Detect which cell encompasses the target text, then output its (x, y) center coordinate. 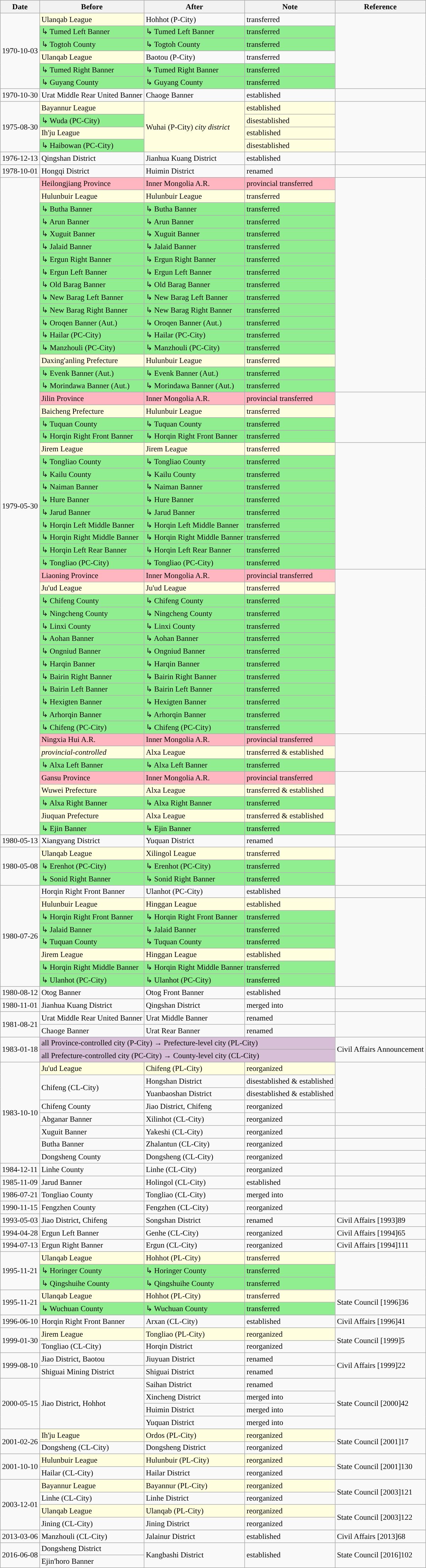
State Council [1999]5 (380, 1341)
Ordos (PL-City) (195, 1435)
Hohhot (P-City) (195, 20)
Holingol (CL-City) (195, 1182)
1981-08-21 (20, 1024)
Wuhai (P-City) city district (195, 127)
Civil Affairs [1994]111 (380, 1245)
Chifeng (PL-City) (195, 1069)
Zhalantun (CL-City) (195, 1144)
Jarud Banner (92, 1182)
Xilinhot (CL-City) (195, 1119)
1999-01-30 (20, 1341)
1979-05-30 (20, 506)
2001-10-10 (20, 1467)
Jalainur District (195, 1536)
State Council [2001]130 (380, 1467)
Xilingol League (195, 854)
Civil Affairs Announcement (380, 1050)
1996-06-10 (20, 1321)
Ergun Left Banner (92, 1233)
Ningxia Hui A.R. (92, 740)
1976-12-13 (20, 159)
2003-12-01 (20, 1504)
↳ Haibowan (PC-City) (92, 146)
1994-07-13 (20, 1245)
1993-05-03 (20, 1220)
State Council [2003]122 (380, 1517)
1985-11-09 (20, 1182)
Before (92, 7)
Reference (380, 7)
Otog Front Banner (195, 993)
Baotou (P-City) (195, 57)
1999-08-10 (20, 1365)
Xuguit Banner (92, 1132)
Heilongjiang Province (92, 184)
Ulanqab (PL-City) (195, 1511)
After (195, 7)
Shiguai Mining District (92, 1372)
Hailar (CL-City) (92, 1473)
Jiuyuan District (195, 1359)
1980-05-13 (20, 841)
1980-11-01 (20, 1006)
Chifeng (CL-City) (92, 1087)
1970-10-03 (20, 51)
Dongsheng County (92, 1157)
Xincheng District (195, 1397)
Gansu Province (92, 778)
Tongliao (PL-City) (195, 1334)
1975-08-30 (20, 127)
Genhe (CL-City) (195, 1233)
2001-02-26 (20, 1441)
Date (20, 7)
Jining District (195, 1524)
Civil Affairs [1994]65 (380, 1233)
Bayannur (PL-City) (195, 1486)
Civil Affairs [1999]22 (380, 1365)
Urat Rear Banner (195, 1031)
1980-05-08 (20, 866)
↳ Wuda (PC-City) (92, 121)
Civil Affairs [2013]68 (380, 1536)
Arxan (CL-City) (195, 1321)
Otog Banner (92, 993)
Baicheng Prefecture (92, 411)
1984-12-11 (20, 1170)
Civil Affairs [1996]41 (380, 1321)
Urat Middle Banner (195, 1018)
Horqin District (195, 1347)
1983-10-10 (20, 1113)
1980-07-26 (20, 936)
Linhe District (195, 1498)
all Prefecture-controlled city (PC-City) → County-level city (CL-City) (187, 1056)
Linhe County (92, 1170)
Yakeshi (CL-City) (195, 1132)
all Province-controlled city (P-City) → Prefecture-level city (PL-City) (187, 1043)
2016-06-08 (20, 1555)
Wuwei Prefecture (92, 791)
State Council [2016]102 (380, 1555)
1978-10-01 (20, 171)
Songshan District (195, 1220)
Note (290, 7)
Fengzhen (CL-City) (195, 1208)
Ejin'horo Banner (92, 1562)
Chifeng County (92, 1107)
Hongqi District (92, 171)
Shiguai District (195, 1372)
Manzhouli (CL-City) (92, 1536)
Hailar District (195, 1473)
1980-08-12 (20, 993)
Saihan District (195, 1385)
Liaoning Province (92, 576)
State Council [1996]36 (380, 1302)
Jiao District, Baotou (92, 1359)
Fengzhen County (92, 1208)
State Council [2003]121 (380, 1492)
Daxing'anling Prefecture (92, 361)
1986-07-21 (20, 1195)
Ergun (CL-City) (195, 1245)
1994-04-28 (20, 1233)
Xiangyang District (92, 841)
Hongshan District (195, 1081)
Kangbashi District (195, 1555)
Ulanhot (PC-City) (195, 892)
2013-03-06 (20, 1536)
Jining (CL-City) (92, 1524)
1970-10-30 (20, 95)
Jiao District, Hohhot (92, 1403)
provincial-controlled (92, 753)
Jilin Province (92, 399)
1983-01-18 (20, 1050)
1990-11-15 (20, 1208)
Yuanbaoshan District (195, 1094)
State Council [2001]17 (380, 1441)
Tongliao County (92, 1195)
Abganar Banner (92, 1119)
2000-05-15 (20, 1403)
Jiuquan Prefecture (92, 816)
State Council [2000]42 (380, 1403)
Civil Affairs [1993]89 (380, 1220)
Butha Banner (92, 1144)
Ergun Right Banner (92, 1245)
Hulunbuir (PL-City) (195, 1460)
